Identify which cell holds the provided text, then report its (x, y) central coordinate. 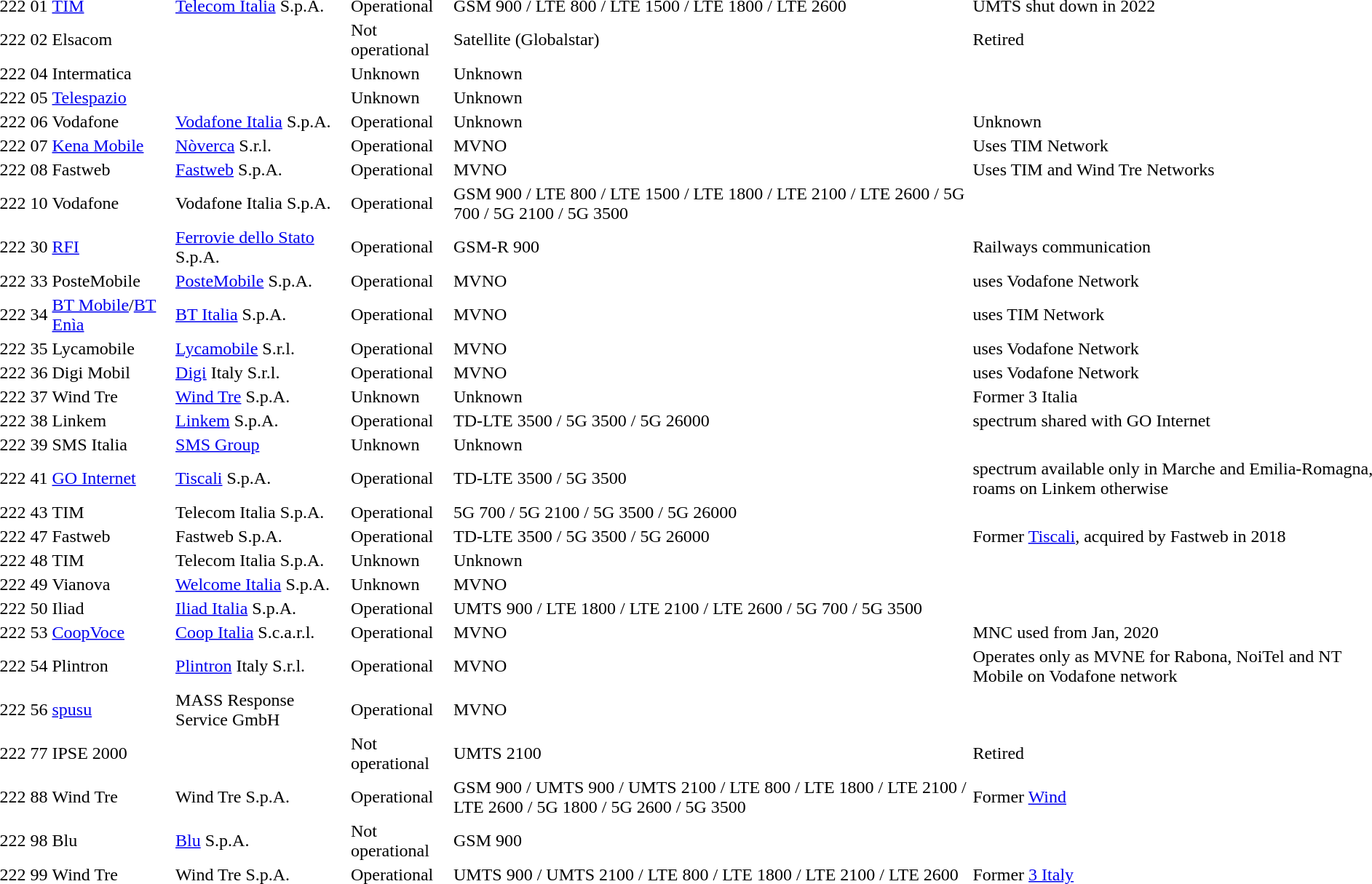
GSM 900 / UMTS 900 / UMTS 2100 / LTE 800 / LTE 1800 / LTE 2100 / LTE 2600 / 5G 1800 / 5G 2600 / 5G 3500 (710, 797)
77 (39, 754)
10 (39, 204)
36 (39, 373)
GSM 900 / LTE 800 / LTE 1500 / LTE 1800 / LTE 2100 / LTE 2600 / 5G 700 / 5G 2100 / 5G 3500 (710, 204)
GSM-R 900 (710, 247)
MASS Response Service GmbH (261, 710)
Iliad (112, 608)
43 (39, 512)
CoopVoce (112, 632)
49 (39, 584)
Coop Italia S.c.a.r.l. (261, 632)
TD-LTE 3500 / 5G 3500 (710, 479)
35 (39, 349)
Digi Mobil (112, 373)
IPSE 2000 (112, 754)
BT Mobile/BT Enìa (112, 314)
Nòverca S.r.l. (261, 146)
06 (39, 122)
98 (39, 841)
02 (39, 39)
Vianova (112, 584)
Satellite (Globalstar) (710, 39)
37 (39, 397)
04 (39, 73)
Telespazio (112, 97)
UMTS 900 / LTE 1800 / LTE 2100 / LTE 2600 / 5G 700 / 5G 3500 (710, 608)
Kena Mobile (112, 146)
Linkem (112, 421)
5G 700 / 5G 2100 / 5G 3500 / 5G 26000 (710, 512)
Digi Italy S.r.l. (261, 373)
Tiscali S.p.A. (261, 479)
Lycamobile S.r.l. (261, 349)
30 (39, 247)
spusu (112, 710)
SMS Group (261, 445)
GO Internet (112, 479)
47 (39, 536)
BT Italia S.p.A. (261, 314)
PosteMobile (112, 281)
38 (39, 421)
Welcome Italia S.p.A. (261, 584)
53 (39, 632)
54 (39, 666)
Iliad Italia S.p.A. (261, 608)
Blu (112, 841)
41 (39, 479)
56 (39, 710)
RFI (112, 247)
88 (39, 797)
Plintron Italy S.r.l. (261, 666)
GSM 900 (710, 841)
Blu S.p.A. (261, 841)
48 (39, 560)
SMS Italia (112, 445)
UMTS 2100 (710, 754)
Linkem S.p.A. (261, 421)
34 (39, 314)
05 (39, 97)
Plintron (112, 666)
50 (39, 608)
Elsacom (112, 39)
PosteMobile S.p.A. (261, 281)
08 (39, 170)
33 (39, 281)
Lycamobile (112, 349)
Ferrovie dello Stato S.p.A. (261, 247)
39 (39, 445)
07 (39, 146)
Intermatica (112, 73)
